Output the (x, y) coordinate of the center of the cell containing the given text.  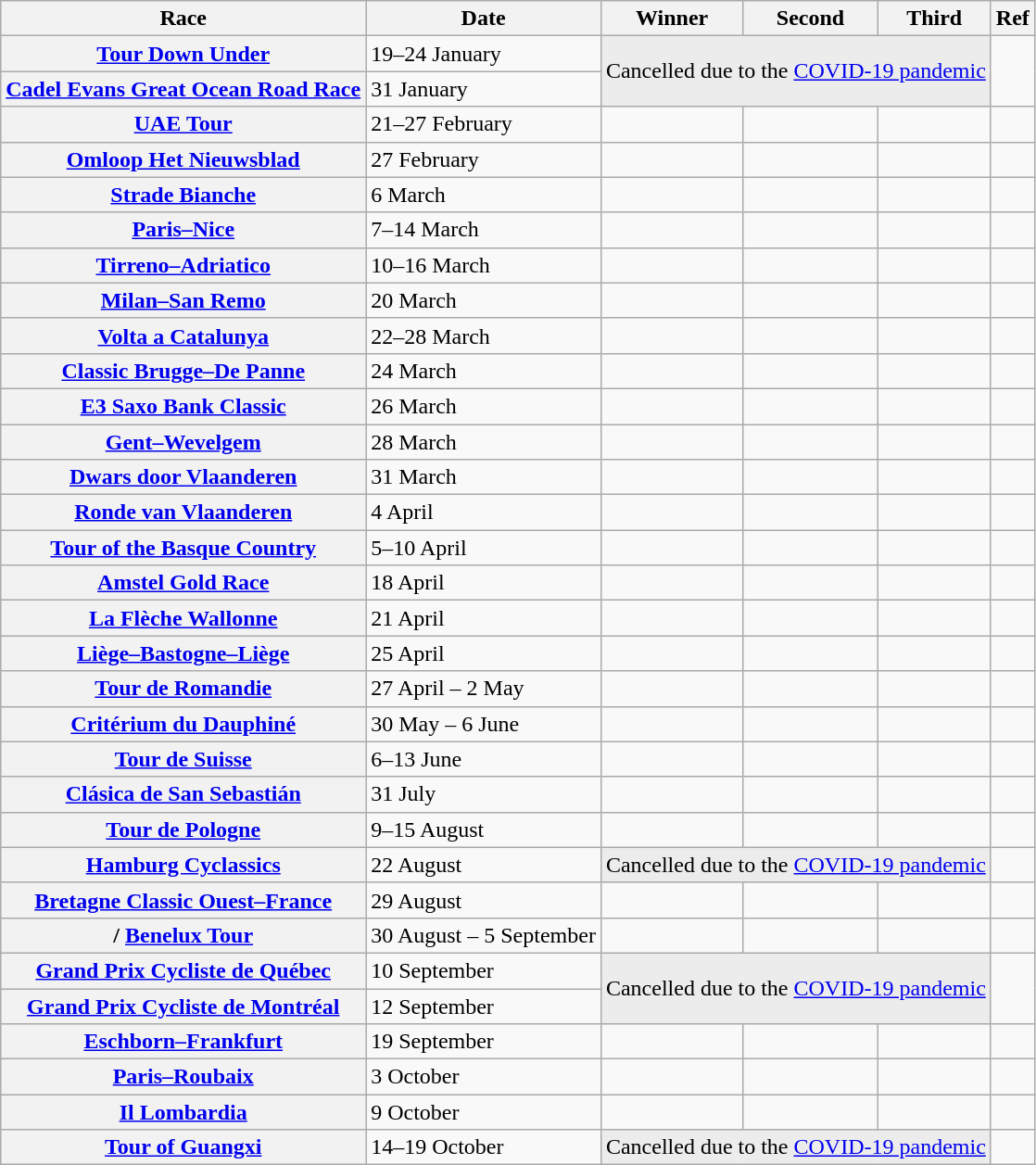
Grand Prix Cycliste de Québec (183, 970)
Paris–Nice (183, 230)
22–28 March (484, 336)
22 August (484, 865)
Third (934, 19)
18 April (484, 583)
31 January (484, 89)
21–27 February (484, 124)
E3 Saxo Bank Classic (183, 406)
6–13 June (484, 759)
9 October (484, 1112)
Tour of the Basque Country (183, 548)
Dwars door Vlaanderen (183, 477)
27 April – 2 May (484, 689)
30 August – 5 September (484, 935)
3 October (484, 1077)
4 April (484, 513)
29 August (484, 900)
20 March (484, 300)
Classic Brugge–De Panne (183, 371)
31 March (484, 477)
30 May – 6 June (484, 724)
Strade Bianche (183, 195)
5–10 April (484, 548)
Clásica de San Sebastián (183, 794)
UAE Tour (183, 124)
Date (484, 19)
6 March (484, 195)
Tirreno–Adriatico (183, 265)
Second (810, 19)
Grand Prix Cycliste de Montréal (183, 1006)
25 April (484, 653)
Liège–Bastogne–Liège (183, 653)
Tour de Romandie (183, 689)
Paris–Roubaix (183, 1077)
24 March (484, 371)
Hamburg Cyclassics (183, 865)
Tour of Guangxi (183, 1147)
La Flèche Wallonne (183, 618)
Volta a Catalunya (183, 336)
Eschborn–Frankfurt (183, 1042)
Milan–San Remo (183, 300)
10 September (484, 970)
Ronde van Vlaanderen (183, 513)
Critérium du Dauphiné (183, 724)
28 March (484, 442)
Bretagne Classic Ouest–France (183, 900)
Amstel Gold Race (183, 583)
Ref (1012, 19)
Gent–Wevelgem (183, 442)
12 September (484, 1006)
/ Benelux Tour (183, 935)
Winner (672, 19)
Tour Down Under (183, 54)
Il Lombardia (183, 1112)
7–14 March (484, 230)
31 July (484, 794)
10–16 March (484, 265)
14–19 October (484, 1147)
Omloop Het Nieuwsblad (183, 159)
19–24 January (484, 54)
26 March (484, 406)
Race (183, 19)
Tour de Suisse (183, 759)
19 September (484, 1042)
Tour de Pologne (183, 829)
9–15 August (484, 829)
21 April (484, 618)
Cadel Evans Great Ocean Road Race (183, 89)
27 February (484, 159)
